Locate the cell with the specified text and output its [x, y] center coordinate. 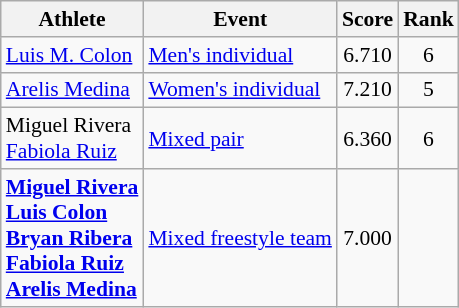
Score [368, 19]
Event [240, 19]
7.210 [368, 90]
Miguel RiveraFabiola Ruiz [72, 138]
6.710 [368, 55]
Men's individual [240, 55]
Mixed pair [240, 138]
Arelis Medina [72, 90]
Luis M. Colon [72, 55]
Women's individual [240, 90]
Rank [428, 19]
7.000 [368, 238]
Athlete [72, 19]
Mixed freestyle team [240, 238]
Miguel RiveraLuis ColonBryan RiberaFabiola RuizArelis Medina [72, 238]
6.360 [368, 138]
5 [428, 90]
